Identify which cell holds the provided text, then report its [X, Y] central coordinate. 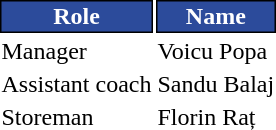
Sandu Balaj [216, 84]
Name [216, 16]
Assistant coach [76, 84]
Manager [76, 51]
Role [76, 16]
Voicu Popa [216, 51]
